For the text-containing cell, return its midpoint in [x, y] coordinate format. 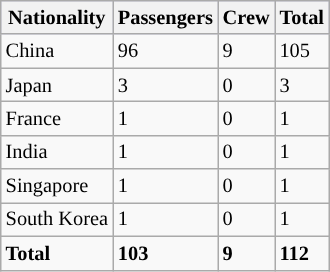
France [57, 118]
Japan [57, 85]
Nationality [57, 17]
96 [166, 51]
Passengers [166, 17]
South Korea [57, 219]
China [57, 51]
Crew [246, 17]
112 [302, 253]
India [57, 152]
103 [166, 253]
105 [302, 51]
Singapore [57, 186]
